Pinpoint the cell where the given text exists, returning its [x, y] midpoint coordinate. 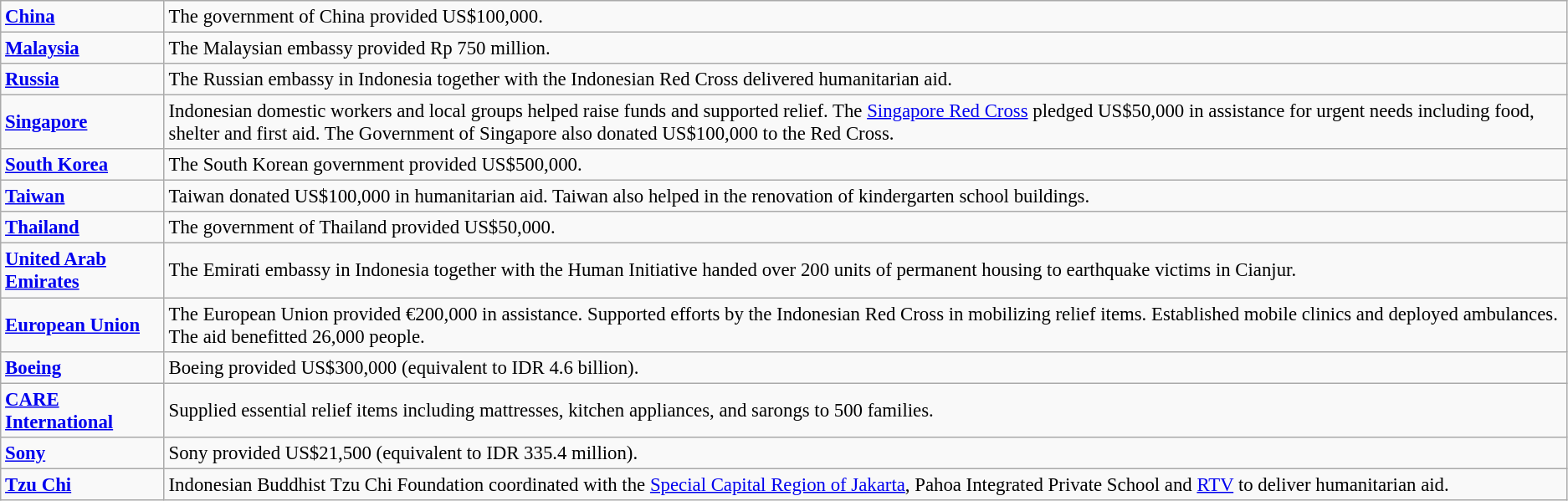
Supplied essential relief items including mattresses, kitchen appliances, and sarongs to 500 families. [865, 410]
The Russian embassy in Indonesia together with the Indonesian Red Cross delivered humanitarian aid. [865, 79]
Taiwan donated US$100,000 in humanitarian aid. Taiwan also helped in the renovation of kindergarten school buildings. [865, 197]
CARE International [82, 410]
Russia [82, 79]
Tzu Chi [82, 484]
Boeing provided US$300,000 (equivalent to IDR 4.6 billion). [865, 367]
The government of China provided US$100,000. [865, 17]
South Korea [82, 165]
The government of Thailand provided US$50,000. [865, 228]
Thailand [82, 228]
Singapore [82, 122]
United Arab Emirates [82, 271]
The Malaysian embassy provided Rp 750 million. [865, 49]
China [82, 17]
The Emirati embassy in Indonesia together with the Human Initiative handed over 200 units of permanent housing to earthquake victims in Cianjur. [865, 271]
Taiwan [82, 197]
European Union [82, 325]
Sony [82, 452]
Sony provided US$21,500 (equivalent to IDR 335.4 million). [865, 452]
Boeing [82, 367]
The South Korean government provided US$500,000. [865, 165]
Malaysia [82, 49]
